Return [x, y] of the center of cell containing provided text 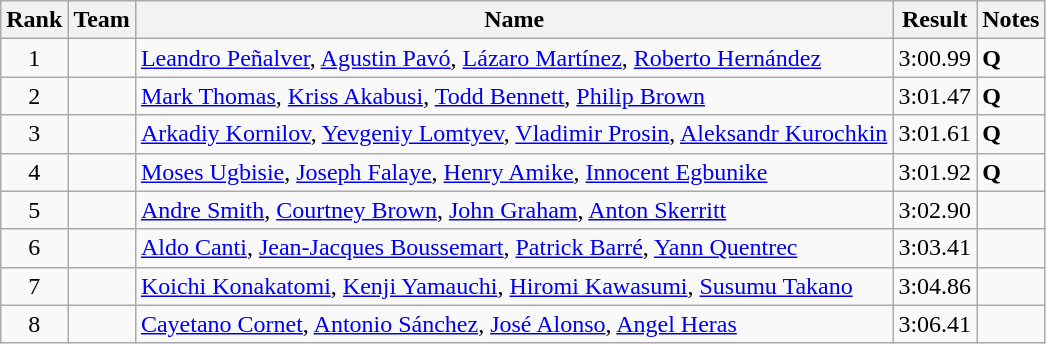
Rank [34, 20]
Name [514, 20]
Moses Ugbisie, Joseph Falaye, Henry Amike, Innocent Egbunike [514, 172]
3 [34, 134]
4 [34, 172]
Cayetano Cornet, Antonio Sánchez, José Alonso, Angel Heras [514, 324]
3:02.90 [935, 210]
3:04.86 [935, 286]
Result [935, 20]
2 [34, 96]
Notes [1011, 20]
5 [34, 210]
3:01.47 [935, 96]
3:00.99 [935, 58]
Team [102, 20]
3:06.41 [935, 324]
Andre Smith, Courtney Brown, John Graham, Anton Skerritt [514, 210]
Arkadiy Kornilov, Yevgeniy Lomtyev, Vladimir Prosin, Aleksandr Kurochkin [514, 134]
6 [34, 248]
7 [34, 286]
Koichi Konakatomi, Kenji Yamauchi, Hiromi Kawasumi, Susumu Takano [514, 286]
Aldo Canti, Jean-Jacques Boussemart, Patrick Barré, Yann Quentrec [514, 248]
8 [34, 324]
Leandro Peñalver, Agustin Pavó, Lázaro Martínez, Roberto Hernández [514, 58]
3:03.41 [935, 248]
1 [34, 58]
3:01.61 [935, 134]
3:01.92 [935, 172]
Mark Thomas, Kriss Akabusi, Todd Bennett, Philip Brown [514, 96]
